From the cell containing the given text, extract its center point as (x, y) coordinate. 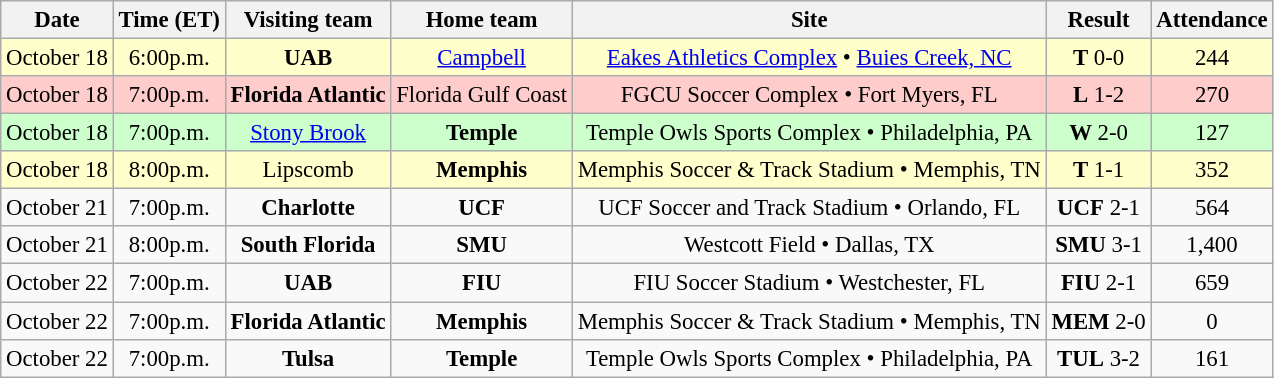
FIU 2-1 (1098, 283)
Date (57, 20)
UCF Soccer and Track Stadium • Orlando, FL (809, 208)
270 (1212, 95)
FIU (482, 283)
Florida Gulf Coast (482, 95)
Attendance (1212, 20)
TUL 3-2 (1098, 358)
UCF (482, 208)
Campbell (482, 58)
South Florida (308, 245)
SMU (482, 245)
Westcott Field • Dallas, TX (809, 245)
T 1-1 (1098, 170)
Result (1098, 20)
L 1-2 (1098, 95)
659 (1212, 283)
SMU 3-1 (1098, 245)
Eakes Athletics Complex • Buies Creek, NC (809, 58)
W 2-0 (1098, 133)
Time (ET) (169, 20)
Site (809, 20)
6:00p.m. (169, 58)
244 (1212, 58)
161 (1212, 358)
Visiting team (308, 20)
564 (1212, 208)
MEM 2-0 (1098, 321)
Charlotte (308, 208)
FGCU Soccer Complex • Fort Myers, FL (809, 95)
127 (1212, 133)
Home team (482, 20)
0 (1212, 321)
FIU Soccer Stadium • Westchester, FL (809, 283)
1,400 (1212, 245)
T 0-0 (1098, 58)
352 (1212, 170)
Lipscomb (308, 170)
Tulsa (308, 358)
Stony Brook (308, 133)
UCF 2-1 (1098, 208)
